Provide the [x, y] coordinate of the cell's center where the given text is located.  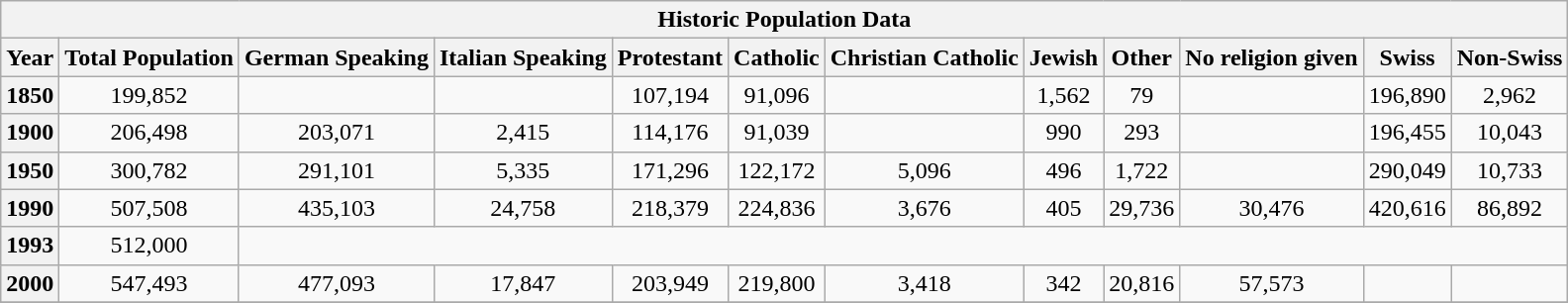
2,962 [1510, 95]
196,455 [1408, 133]
218,379 [669, 208]
477,093 [337, 283]
206,498 [149, 133]
1950 [30, 170]
Total Population [149, 57]
Year [30, 57]
30,476 [1271, 208]
5,096 [925, 170]
5,335 [523, 170]
1900 [30, 133]
Non-Swiss [1510, 57]
1993 [30, 246]
496 [1063, 170]
1,722 [1142, 170]
Italian Speaking [523, 57]
10,043 [1510, 133]
57,573 [1271, 283]
3,418 [925, 283]
91,039 [777, 133]
Catholic [777, 57]
2,415 [523, 133]
122,172 [777, 170]
Historic Population Data [784, 20]
Protestant [669, 57]
342 [1063, 283]
300,782 [149, 170]
293 [1142, 133]
17,847 [523, 283]
203,949 [669, 283]
290,049 [1408, 170]
24,758 [523, 208]
91,096 [777, 95]
291,101 [337, 170]
196,890 [1408, 95]
107,194 [669, 95]
405 [1063, 208]
1,562 [1063, 95]
990 [1063, 133]
Christian Catholic [925, 57]
German Speaking [337, 57]
203,071 [337, 133]
86,892 [1510, 208]
2000 [30, 283]
20,816 [1142, 283]
512,000 [149, 246]
Jewish [1063, 57]
171,296 [669, 170]
Swiss [1408, 57]
No religion given [1271, 57]
507,508 [149, 208]
224,836 [777, 208]
79 [1142, 95]
1850 [30, 95]
1990 [30, 208]
199,852 [149, 95]
3,676 [925, 208]
29,736 [1142, 208]
420,616 [1408, 208]
114,176 [669, 133]
435,103 [337, 208]
547,493 [149, 283]
10,733 [1510, 170]
219,800 [777, 283]
Other [1142, 57]
